Locate the cell with the specified text and output its (x, y) center coordinate. 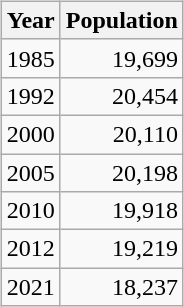
18,237 (122, 287)
2005 (30, 173)
19,219 (122, 249)
2000 (30, 134)
2010 (30, 211)
1985 (30, 58)
20,110 (122, 134)
19,699 (122, 58)
2012 (30, 249)
20,198 (122, 173)
Population (122, 20)
2021 (30, 287)
Year (30, 20)
1992 (30, 96)
19,918 (122, 211)
20,454 (122, 96)
